Output the [X, Y] coordinate of the center of the cell containing the given text.  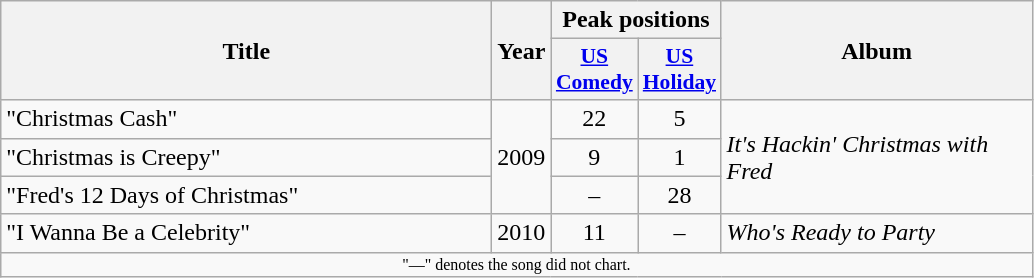
9 [594, 157]
"Christmas Cash" [246, 119]
It's Hackin' Christmas with Fred [876, 157]
5 [680, 119]
2010 [522, 233]
Title [246, 50]
28 [680, 195]
USComedy [594, 70]
"Fred's 12 Days of Christmas" [246, 195]
Year [522, 50]
1 [680, 157]
Peak positions [636, 20]
Who's Ready to Party [876, 233]
2009 [522, 157]
USHoliday [680, 70]
"Christmas is Creepy" [246, 157]
11 [594, 233]
22 [594, 119]
"—" denotes the song did not chart. [516, 264]
Album [876, 50]
"I Wanna Be a Celebrity" [246, 233]
